Identify which cell holds the provided text, then report its [X, Y] central coordinate. 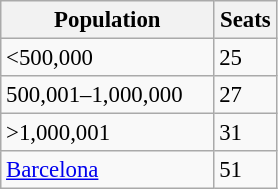
51 [246, 170]
>1,000,001 [108, 133]
Population [108, 20]
Seats [246, 20]
25 [246, 58]
31 [246, 133]
27 [246, 95]
Barcelona [108, 170]
<500,000 [108, 58]
500,001–1,000,000 [108, 95]
